Return [X, Y] of the center of cell containing provided text 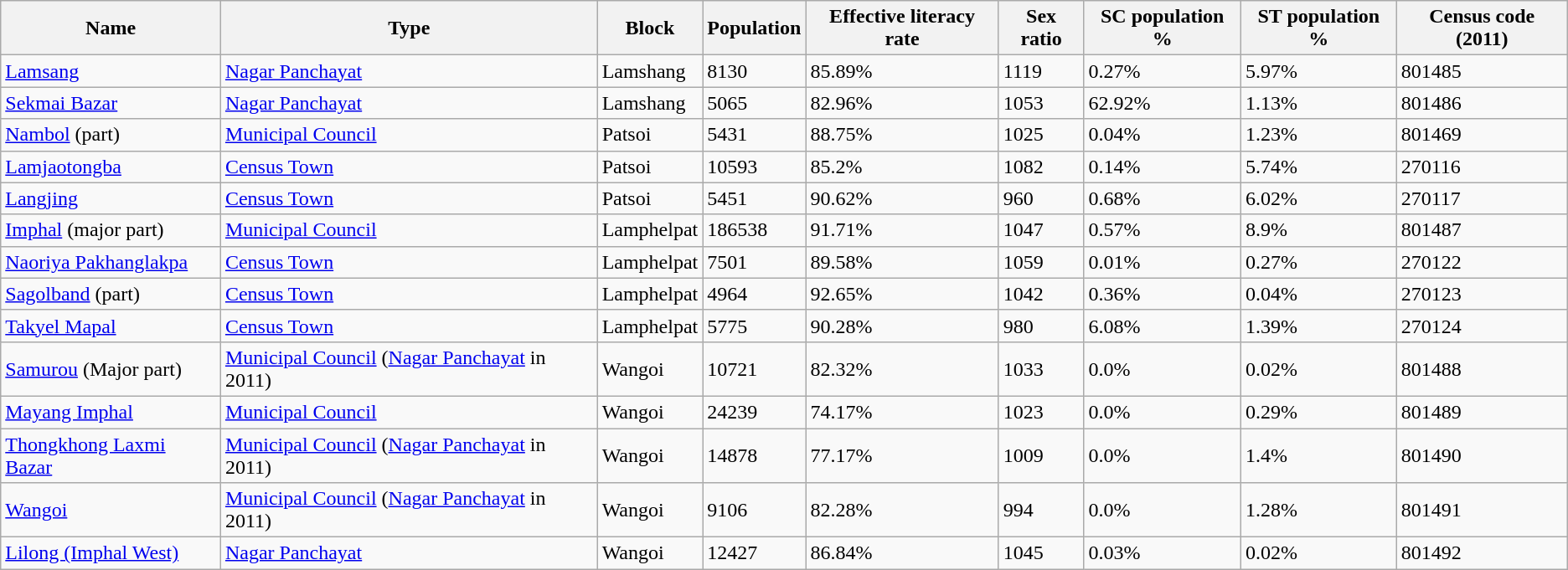
0.57% [1163, 230]
Type [409, 28]
9106 [754, 511]
12427 [754, 553]
Samurou (Major part) [111, 368]
1119 [1041, 71]
10721 [754, 368]
Langjing [111, 198]
Mayang Imphal [111, 412]
74.17% [902, 412]
0.68% [1163, 198]
1042 [1041, 294]
186538 [754, 230]
270116 [1482, 167]
10593 [754, 167]
1059 [1041, 262]
6.02% [1318, 198]
1053 [1041, 103]
801489 [1482, 412]
24239 [754, 412]
Census code (2011) [1482, 28]
Lilong (Imphal West) [111, 553]
Population [754, 28]
801469 [1482, 135]
82.28% [902, 511]
Effective literacy rate [902, 28]
270123 [1482, 294]
0.14% [1163, 167]
5.74% [1318, 167]
Block [650, 28]
Naoriya Pakhanglakpa [111, 262]
801485 [1482, 71]
Imphal (major part) [111, 230]
0.03% [1163, 553]
88.75% [902, 135]
77.17% [902, 455]
85.2% [902, 167]
Takyel Mapal [111, 326]
960 [1041, 198]
1.28% [1318, 511]
SC population % [1163, 28]
270124 [1482, 326]
82.96% [902, 103]
Lamjaotongba [111, 167]
6.08% [1163, 326]
Name [111, 28]
5431 [754, 135]
270122 [1482, 262]
4964 [754, 294]
1.39% [1318, 326]
0.01% [1163, 262]
Sekmai Bazar [111, 103]
801488 [1482, 368]
0.36% [1163, 294]
Sagolband (part) [111, 294]
8.9% [1318, 230]
980 [1041, 326]
1033 [1041, 368]
801487 [1482, 230]
1047 [1041, 230]
5775 [754, 326]
1023 [1041, 412]
5065 [754, 103]
5451 [754, 198]
1025 [1041, 135]
90.28% [902, 326]
0.29% [1318, 412]
1.23% [1318, 135]
92.65% [902, 294]
801486 [1482, 103]
1009 [1041, 455]
270117 [1482, 198]
801491 [1482, 511]
89.58% [902, 262]
Thongkhong Laxmi Bazar [111, 455]
801492 [1482, 553]
62.92% [1163, 103]
5.97% [1318, 71]
Nambol (part) [111, 135]
91.71% [902, 230]
1.4% [1318, 455]
14878 [754, 455]
994 [1041, 511]
82.32% [902, 368]
1.13% [1318, 103]
801490 [1482, 455]
Sex ratio [1041, 28]
8130 [754, 71]
1082 [1041, 167]
86.84% [902, 553]
ST population % [1318, 28]
7501 [754, 262]
90.62% [902, 198]
85.89% [902, 71]
Lamsang [111, 71]
1045 [1041, 553]
